Pinpoint the cell where the given text exists, returning its [X, Y] midpoint coordinate. 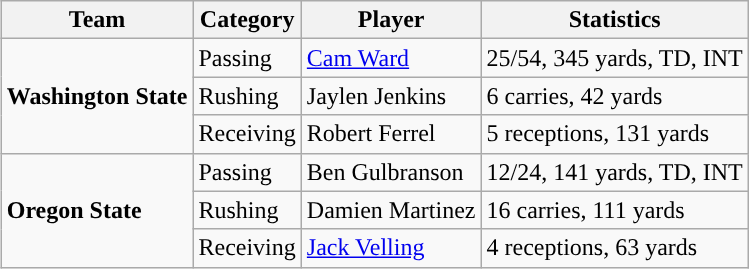
Oregon State [97, 210]
Player [391, 20]
Washington State [97, 96]
Cam Ward [391, 58]
12/24, 141 yards, TD, INT [614, 172]
16 carries, 111 yards [614, 210]
4 receptions, 63 yards [614, 248]
Team [97, 20]
6 carries, 42 yards [614, 96]
Jack Velling [391, 248]
25/54, 345 yards, TD, INT [614, 58]
Statistics [614, 20]
Robert Ferrel [391, 134]
Damien Martinez [391, 210]
Ben Gulbranson [391, 172]
5 receptions, 131 yards [614, 134]
Category [247, 20]
Jaylen Jenkins [391, 96]
